Detect which cell encompasses the target text, then output its [X, Y] center coordinate. 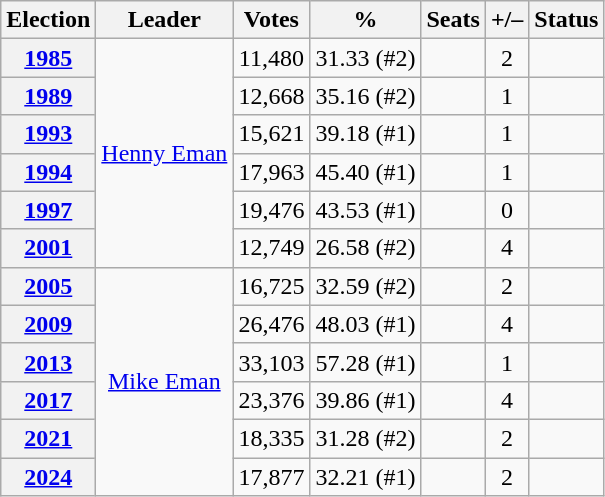
Seats [453, 20]
18,335 [272, 438]
Leader [164, 20]
11,480 [272, 58]
0 [506, 210]
16,725 [272, 286]
2024 [48, 477]
31.33 (#2) [366, 58]
15,621 [272, 134]
Mike Eman [164, 381]
17,963 [272, 172]
39.86 (#1) [366, 400]
48.03 (#1) [366, 324]
35.16 (#2) [366, 96]
2001 [48, 248]
% [366, 20]
12,749 [272, 248]
45.40 (#1) [366, 172]
1989 [48, 96]
Votes [272, 20]
43.53 (#1) [366, 210]
2017 [48, 400]
17,877 [272, 477]
2005 [48, 286]
31.28 (#2) [366, 438]
33,103 [272, 362]
1994 [48, 172]
Henny Eman [164, 153]
26.58 (#2) [366, 248]
12,668 [272, 96]
1993 [48, 134]
Status [566, 20]
2009 [48, 324]
1985 [48, 58]
+/– [506, 20]
32.21 (#1) [366, 477]
23,376 [272, 400]
2013 [48, 362]
57.28 (#1) [366, 362]
32.59 (#2) [366, 286]
2021 [48, 438]
26,476 [272, 324]
1997 [48, 210]
Election [48, 20]
19,476 [272, 210]
39.18 (#1) [366, 134]
